Detect which cell encompasses the target text, then output its [x, y] center coordinate. 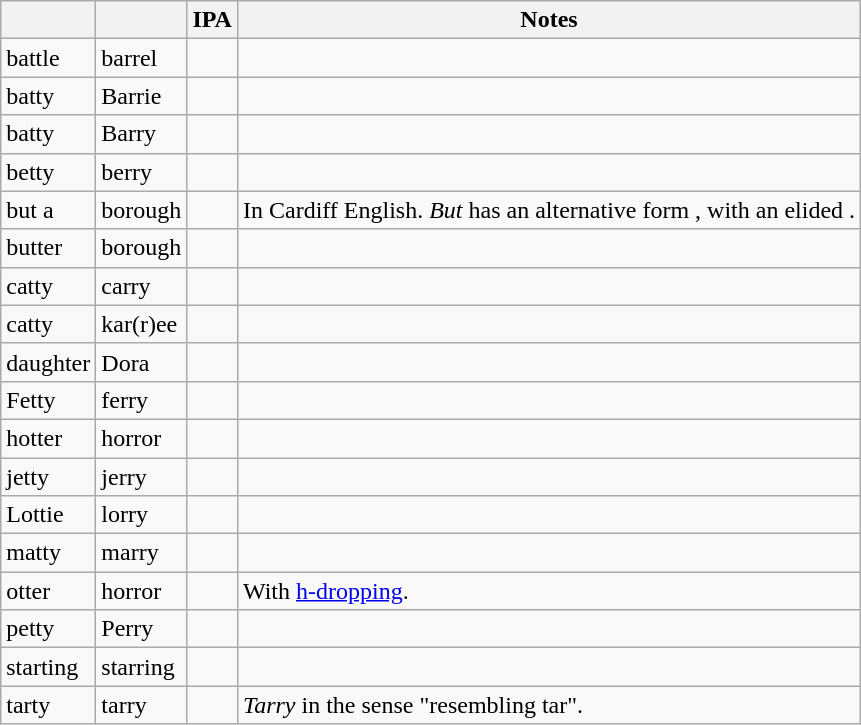
carry [142, 286]
tarty [48, 705]
battle [48, 58]
but a [48, 210]
lorry [142, 515]
betty [48, 172]
tarry [142, 705]
daughter [48, 362]
Dora [142, 362]
IPA [212, 20]
Lottie [48, 515]
Barrie [142, 96]
ferry [142, 400]
starting [48, 667]
petty [48, 629]
marry [142, 553]
Notes [548, 20]
otter [48, 591]
starring [142, 667]
jerry [142, 477]
butter [48, 248]
jetty [48, 477]
Fetty [48, 400]
kar(r)ee [142, 324]
In Cardiff English. But has an alternative form , with an elided . [548, 210]
Barry [142, 134]
berry [142, 172]
barrel [142, 58]
With h-dropping. [548, 591]
Perry [142, 629]
Tarry in the sense "resembling tar". [548, 705]
hotter [48, 438]
matty [48, 553]
